Find where the given text appears and provide that cell's center as [X, Y] coordinate. 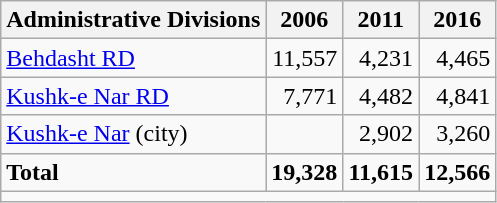
2016 [458, 20]
7,771 [304, 96]
2,902 [381, 134]
19,328 [304, 172]
12,566 [458, 172]
2006 [304, 20]
11,615 [381, 172]
4,465 [458, 58]
4,231 [381, 58]
3,260 [458, 134]
Kushk-e Nar (city) [134, 134]
2011 [381, 20]
Behdasht RD [134, 58]
Total [134, 172]
11,557 [304, 58]
4,841 [458, 96]
Kushk-e Nar RD [134, 96]
Administrative Divisions [134, 20]
4,482 [381, 96]
